Detect which cell encompasses the target text, then output its (x, y) center coordinate. 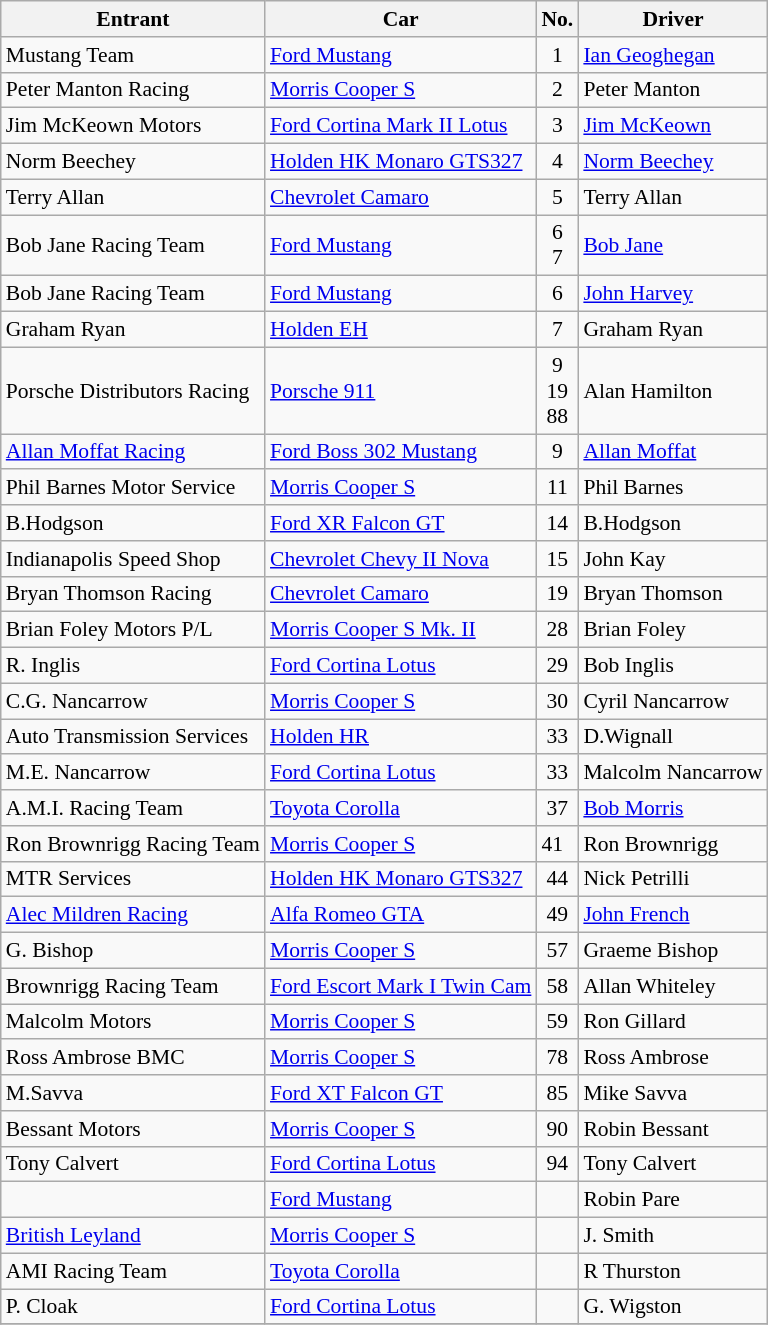
Bob Inglis (672, 666)
Nick Petrilli (672, 879)
AMI Racing Team (133, 1271)
C.G. Nancarrow (133, 701)
Indianapolis Speed Shop (133, 559)
John French (672, 915)
Driver (672, 19)
30 (557, 701)
British Leyland (133, 1236)
90 (557, 1129)
Bryan Thomson Racing (133, 594)
1 (557, 55)
Alec Mildren Racing (133, 915)
28 (557, 630)
91988 (557, 390)
57 (557, 951)
Allan Moffat Racing (133, 452)
Robin Bessant (672, 1129)
Allan Moffat (672, 452)
Chevrolet Chevy II Nova (400, 559)
Brian Foley (672, 630)
P. Cloak (133, 1307)
19 (557, 594)
Allan Whiteley (672, 986)
44 (557, 879)
59 (557, 1022)
R Thurston (672, 1271)
Porsche 911 (400, 390)
R. Inglis (133, 666)
Peter Manton Racing (133, 90)
Ross Ambrose BMC (133, 1058)
49 (557, 915)
67 (557, 246)
5 (557, 197)
Bessant Motors (133, 1129)
Ian Geoghegan (672, 55)
Robin Pare (672, 1200)
Morris Cooper S Mk. II (400, 630)
Bob Morris (672, 808)
Mike Savva (672, 1093)
4 (557, 162)
Bryan Thomson (672, 594)
M.Savva (133, 1093)
D.Wignall (672, 737)
6 (557, 294)
2 (557, 90)
Brownrigg Racing Team (133, 986)
Cyril Nancarrow (672, 701)
Peter Manton (672, 90)
29 (557, 666)
Alfa Romeo GTA (400, 915)
11 (557, 488)
7 (557, 330)
Holden EH (400, 330)
78 (557, 1058)
14 (557, 523)
MTR Services (133, 879)
G. Bishop (133, 951)
9 (557, 452)
Malcolm Nancarrow (672, 773)
Phil Barnes Motor Service (133, 488)
15 (557, 559)
Jim McKeown (672, 126)
Malcolm Motors (133, 1022)
Mustang Team (133, 55)
Phil Barnes (672, 488)
Bob Jane (672, 246)
58 (557, 986)
Jim McKeown Motors (133, 126)
Ron Brownrigg (672, 844)
Alan Hamilton (672, 390)
No. (557, 19)
M.E. Nancarrow (133, 773)
94 (557, 1164)
Ford Cortina Mark II Lotus (400, 126)
41 (557, 844)
Auto Transmission Services (133, 737)
Ron Gillard (672, 1022)
John Kay (672, 559)
G. Wigston (672, 1307)
Ford Escort Mark I Twin Cam (400, 986)
J. Smith (672, 1236)
37 (557, 808)
Graeme Bishop (672, 951)
Ford Boss 302 Mustang (400, 452)
Holden HR (400, 737)
Ford XR Falcon GT (400, 523)
3 (557, 126)
John Harvey (672, 294)
85 (557, 1093)
Entrant (133, 19)
A.M.I. Racing Team (133, 808)
Brian Foley Motors P/L (133, 630)
Ford XT Falcon GT (400, 1093)
Porsche Distributors Racing (133, 390)
Ron Brownrigg Racing Team (133, 844)
Car (400, 19)
Ross Ambrose (672, 1058)
